Find where the given text appears and provide that cell's center as [x, y] coordinate. 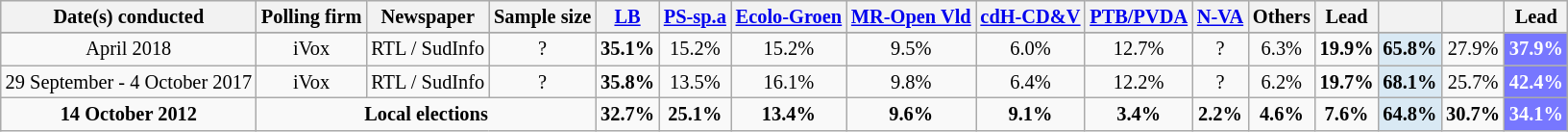
29 September - 4 October 2017 [129, 82]
6.0% [1031, 49]
16.1% [789, 82]
12.2% [1139, 82]
9.8% [911, 82]
19.7% [1347, 82]
Sample size [542, 16]
30.7% [1473, 114]
19.9% [1347, 49]
Date(s) conducted [129, 16]
64.8% [1409, 114]
68.1% [1409, 82]
7.6% [1347, 114]
6.3% [1282, 49]
2.2% [1220, 114]
34.1% [1536, 114]
65.8% [1409, 49]
32.7% [627, 114]
PS-sp.a [696, 16]
N-VA [1220, 16]
14 October 2012 [129, 114]
42.4% [1536, 82]
April 2018 [129, 49]
13.5% [696, 82]
Ecolo-Groen [789, 16]
Polling firm [311, 16]
MR-Open Vld [911, 16]
9.1% [1031, 114]
6.2% [1282, 82]
13.4% [789, 114]
Others [1282, 16]
9.6% [911, 114]
3.4% [1139, 114]
27.9% [1473, 49]
Newspaper [428, 16]
25.1% [696, 114]
37.9% [1536, 49]
Local elections [427, 114]
LB [627, 16]
PTB/PVDA [1139, 16]
cdH-CD&V [1031, 16]
35.8% [627, 82]
6.4% [1031, 82]
35.1% [627, 49]
25.7% [1473, 82]
4.6% [1282, 114]
12.7% [1139, 49]
9.5% [911, 49]
